Return the [x, y] coordinate for the center point of the cell that contains the specified text.  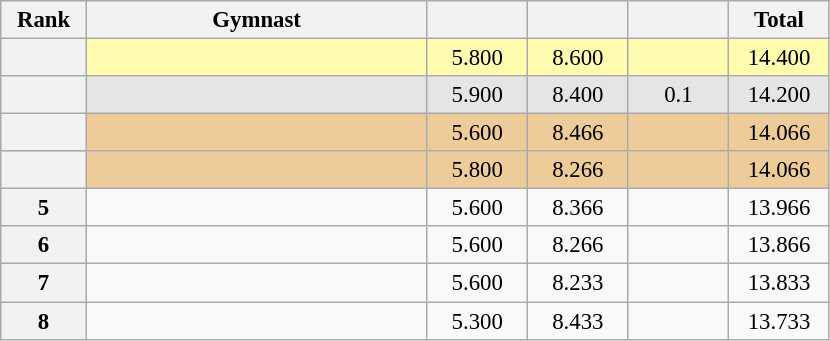
8.600 [578, 58]
14.400 [780, 58]
8.466 [578, 133]
8 [44, 321]
8.233 [578, 283]
6 [44, 245]
7 [44, 283]
5.900 [478, 95]
13.733 [780, 321]
13.966 [780, 208]
5 [44, 208]
0.1 [678, 95]
Gymnast [256, 20]
13.866 [780, 245]
Total [780, 20]
Rank [44, 20]
13.833 [780, 283]
8.366 [578, 208]
5.300 [478, 321]
14.200 [780, 95]
8.433 [578, 321]
8.400 [578, 95]
